Search for the cell housing the specified text and yield its (x, y) center coordinate. 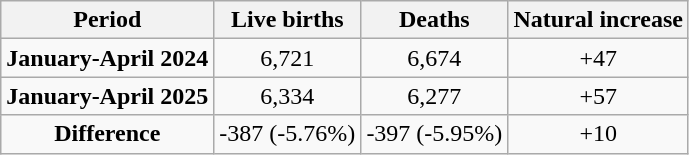
Period (108, 20)
+57 (598, 96)
Natural increase (598, 20)
-397 (-5.95%) (434, 134)
6,334 (288, 96)
Difference (108, 134)
6,721 (288, 58)
6,674 (434, 58)
+10 (598, 134)
-387 (-5.76%) (288, 134)
6,277 (434, 96)
+47 (598, 58)
Live births (288, 20)
January-April 2025 (108, 96)
January-April 2024 (108, 58)
Deaths (434, 20)
